Provide the (X, Y) coordinate of the cell's center where the given text is located.  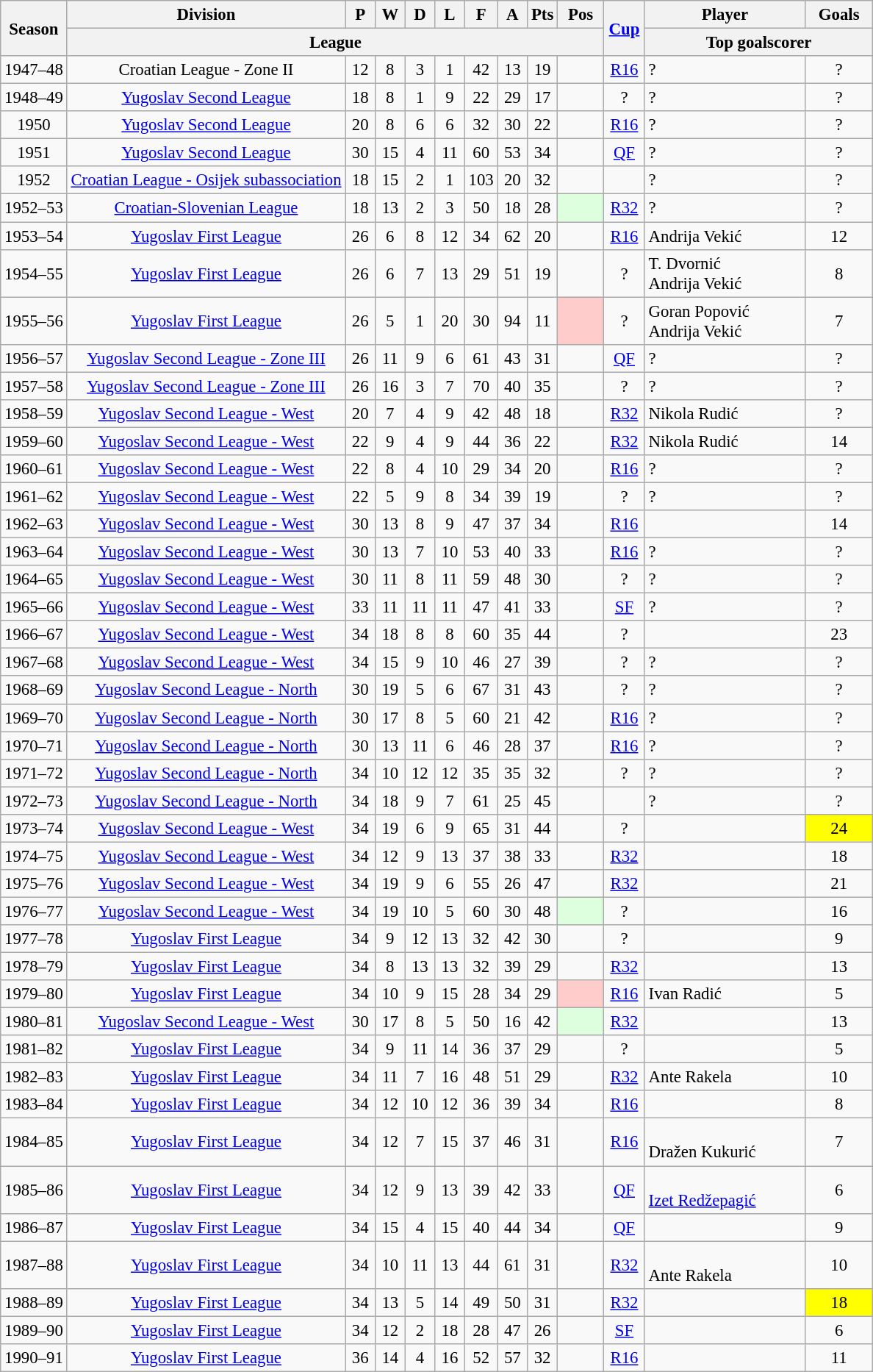
1989–90 (34, 1330)
Croatian League - Osijek subassociation (206, 180)
Dražen Kukurić (725, 1143)
1947–48 (34, 70)
1965–66 (34, 607)
1968–69 (34, 690)
94 (513, 321)
1963–64 (34, 552)
59 (481, 579)
1990–91 (34, 1358)
1984–85 (34, 1143)
A (513, 15)
1966–67 (34, 635)
Pts (542, 15)
55 (481, 884)
1979–80 (34, 994)
1980–81 (34, 1022)
67 (481, 690)
Pos (581, 15)
1972–73 (34, 801)
1975–76 (34, 884)
45 (542, 801)
1958–59 (34, 414)
1956–57 (34, 358)
1988–89 (34, 1302)
49 (481, 1302)
League (335, 43)
1959–60 (34, 441)
1964–65 (34, 579)
1967–68 (34, 662)
25 (513, 801)
1973–74 (34, 829)
1970–71 (34, 746)
1954–55 (34, 274)
103 (481, 180)
Croatian League - Zone II (206, 70)
P (360, 15)
1978–79 (34, 967)
1948–49 (34, 98)
1977–78 (34, 939)
1987–88 (34, 1265)
65 (481, 829)
L (450, 15)
52 (481, 1358)
27 (513, 662)
1982–83 (34, 1077)
1955–56 (34, 321)
62 (513, 236)
1971–72 (34, 773)
1952 (34, 180)
W (389, 15)
41 (513, 607)
1951 (34, 153)
Goals (838, 15)
Season (34, 28)
Goran PopovićAndrija Vekić (725, 321)
1952–53 (34, 208)
1985–86 (34, 1190)
1960–61 (34, 469)
1950 (34, 125)
Croatian-Slovenian League (206, 208)
F (481, 15)
1962–63 (34, 524)
1974–75 (34, 856)
1986–87 (34, 1227)
1961–62 (34, 496)
70 (481, 386)
1981–82 (34, 1049)
D (420, 15)
Top goalscorer (758, 43)
57 (513, 1358)
38 (513, 856)
Cup (625, 28)
1953–54 (34, 236)
Ivan Radić (725, 994)
Izet Redžepagić (725, 1190)
T. DvornićAndrija Vekić (725, 274)
Division (206, 15)
1983–84 (34, 1105)
Andrija Vekić (725, 236)
1976–77 (34, 911)
24 (838, 829)
Player (725, 15)
1969–70 (34, 718)
23 (838, 635)
1957–58 (34, 386)
